Scan for the cell matching the given text and deliver its (x, y) coordinate at center. 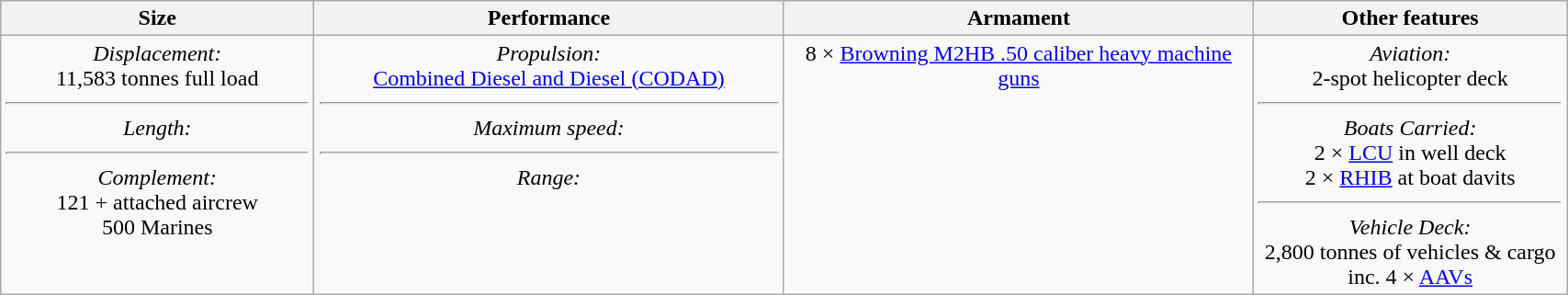
Size (158, 18)
Other features (1411, 18)
Propulsion:Combined Diesel and Diesel (CODAD) Maximum speed: Range: (549, 165)
Performance (549, 18)
8 × Browning M2HB .50 caliber heavy machine guns (1018, 165)
Displacement:11,583 tonnes full load Length: Complement:121 + attached aircrew 500 Marines (158, 165)
Aviation:2-spot helicopter deckBoats Carried:2 × LCU in well deck2 × RHIB at boat davits Vehicle Deck:2,800 tonnes of vehicles & cargo inc. 4 × AAVs (1411, 165)
Armament (1018, 18)
